Identify which cell holds the provided text, then report its [x, y] central coordinate. 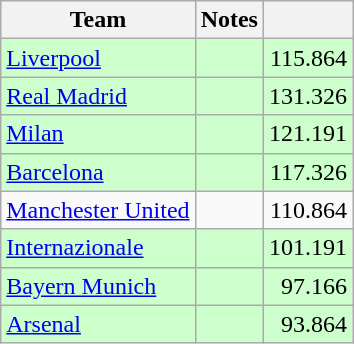
Liverpool [98, 58]
110.864 [308, 210]
Real Madrid [98, 96]
Barcelona [98, 172]
121.191 [308, 134]
Arsenal [98, 324]
131.326 [308, 96]
93.864 [308, 324]
Milan [98, 134]
Bayern Munich [98, 286]
Team [98, 20]
Internazionale [98, 248]
101.191 [308, 248]
117.326 [308, 172]
115.864 [308, 58]
Manchester United [98, 210]
97.166 [308, 286]
Notes [229, 20]
